Return the [x, y] coordinate for the center point of the cell that contains the specified text.  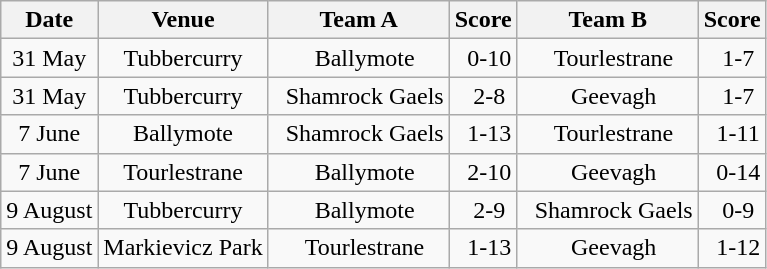
Team B [608, 20]
2-8 [483, 96]
Venue [183, 20]
2-10 [483, 172]
0-14 [732, 172]
Date [50, 20]
Team A [358, 20]
Markievicz Park [183, 248]
1-12 [732, 248]
1-11 [732, 134]
0-9 [732, 210]
2-9 [483, 210]
0-10 [483, 58]
